Pinpoint the cell where the given text exists, returning its [X, Y] midpoint coordinate. 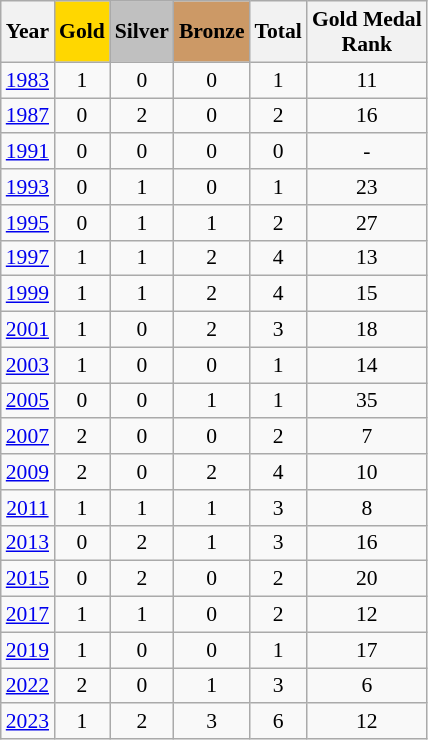
1993 [28, 187]
2022 [28, 686]
Gold Medal Rank [367, 32]
2009 [28, 472]
1999 [28, 294]
20 [367, 579]
2011 [28, 508]
15 [367, 294]
23 [367, 187]
2001 [28, 330]
14 [367, 365]
18 [367, 330]
Total [278, 32]
17 [367, 650]
2023 [28, 722]
27 [367, 223]
1991 [28, 152]
2015 [28, 579]
8 [367, 508]
2013 [28, 543]
Bronze [212, 32]
2007 [28, 437]
2017 [28, 615]
Year [28, 32]
35 [367, 401]
7 [367, 437]
1997 [28, 258]
2003 [28, 365]
10 [367, 472]
1983 [28, 80]
2019 [28, 650]
1995 [28, 223]
13 [367, 258]
2005 [28, 401]
11 [367, 80]
1987 [28, 116]
Silver [142, 32]
- [367, 152]
Gold [82, 32]
